Detect which cell encompasses the target text, then output its (x, y) center coordinate. 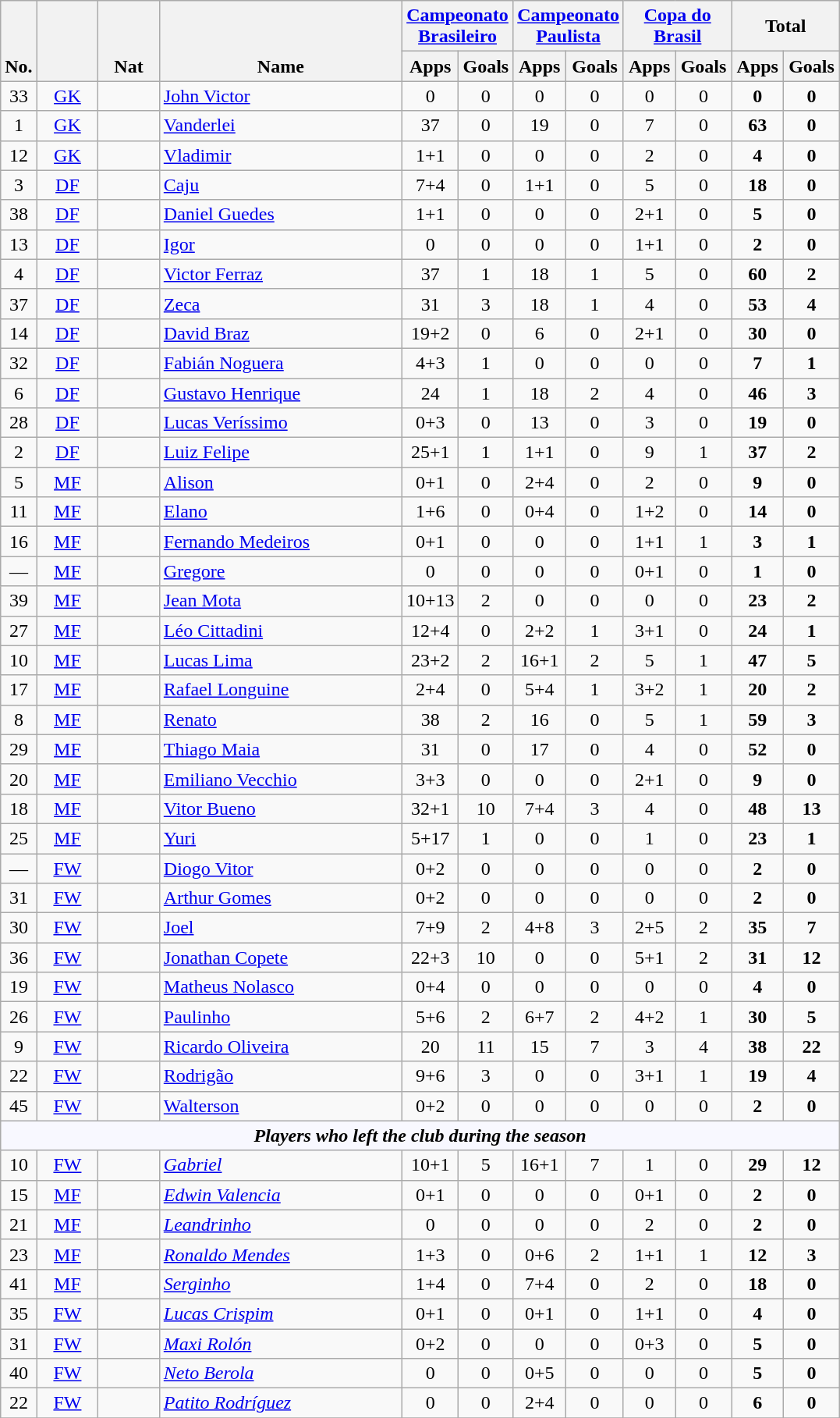
Elano (281, 512)
7+9 (431, 928)
Ricardo Oliveira (281, 1047)
Gabriel (281, 1165)
Joel (281, 928)
Name (281, 41)
Matheus Nolasco (281, 987)
2+5 (649, 928)
41 (19, 1284)
5+17 (431, 838)
Lucas Veríssimo (281, 423)
Zeca (281, 304)
8 (19, 720)
0+5 (540, 1374)
9+6 (431, 1076)
Léo Cittadini (281, 631)
Daniel Guedes (281, 215)
5+4 (540, 690)
36 (19, 958)
Fernando Medeiros (281, 542)
Victor Ferraz (281, 274)
Renato (281, 720)
Campeonato Paulista (569, 27)
23+2 (431, 660)
47 (758, 660)
6+7 (540, 1017)
Jonathan Copete (281, 958)
0+6 (540, 1254)
Vladimir (281, 155)
David Braz (281, 333)
Vanderlei (281, 126)
Vitor Bueno (281, 809)
Igor (281, 244)
Edwin Valencia (281, 1195)
3+2 (649, 690)
Campeonato Brasileiro (457, 27)
32 (19, 363)
Maxi Rolón (281, 1343)
1+6 (431, 512)
27 (19, 631)
Rodrigão (281, 1076)
4+3 (431, 363)
Luiz Felipe (281, 453)
48 (758, 809)
Diogo Vitor (281, 869)
Fabián Noguera (281, 363)
No. (19, 41)
4+2 (649, 1017)
12+4 (431, 631)
19+2 (431, 333)
1+4 (431, 1284)
46 (758, 393)
28 (19, 423)
5+6 (431, 1017)
John Victor (281, 96)
Gustavo Henrique (281, 393)
4+8 (540, 928)
10+13 (431, 601)
39 (19, 601)
Leandrinho (281, 1224)
52 (758, 749)
1+3 (431, 1254)
63 (758, 126)
Walterson (281, 1106)
25+1 (431, 453)
Total (786, 27)
2+2 (540, 631)
21 (19, 1224)
60 (758, 274)
Nat (129, 41)
Neto Berola (281, 1374)
Yuri (281, 838)
1+2 (649, 512)
Emiliano Vecchio (281, 779)
Arthur Gomes (281, 898)
53 (758, 304)
Rafael Longuine (281, 690)
Copa do Brasil (677, 27)
Players who left the club during the season (420, 1135)
25 (19, 838)
59 (758, 720)
Paulinho (281, 1017)
Jean Mota (281, 601)
Gregore (281, 571)
Caju (281, 185)
Ronaldo Mendes (281, 1254)
33 (19, 96)
Thiago Maia (281, 749)
Patito Rodríguez (281, 1403)
Alison (281, 482)
Lucas Lima (281, 660)
26 (19, 1017)
3+3 (431, 779)
40 (19, 1374)
45 (19, 1106)
22+3 (431, 958)
5+1 (649, 958)
32+1 (431, 809)
10+1 (431, 1165)
Lucas Crispim (281, 1313)
Serginho (281, 1284)
